Extract the [X, Y] coordinate from the center of the cell holding the provided text.  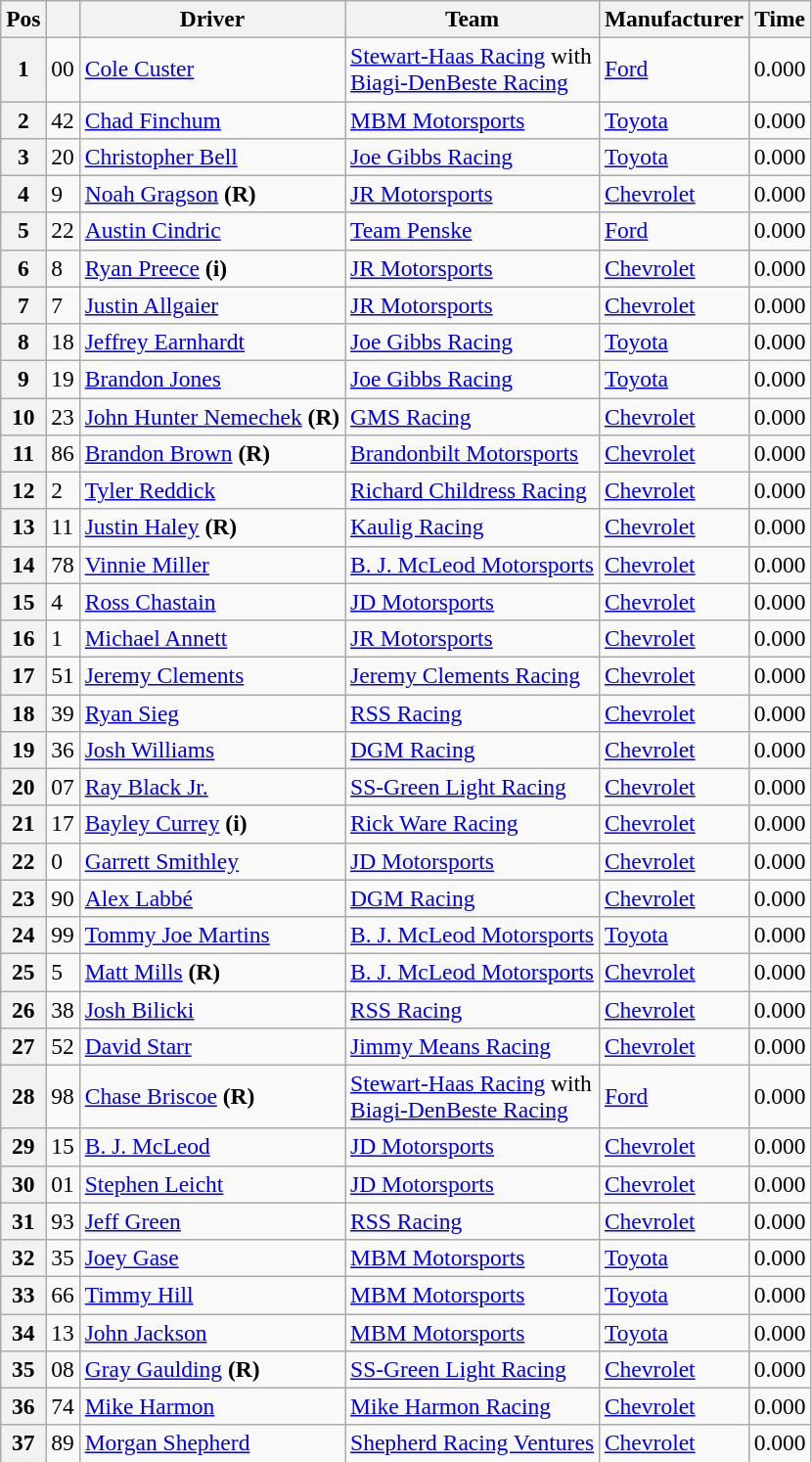
John Hunter Nemechek (R) [211, 416]
Noah Gragson (R) [211, 194]
David Starr [211, 1046]
Matt Mills (R) [211, 972]
Team [473, 19]
Richard Childress Racing [473, 490]
89 [63, 1443]
0 [63, 861]
93 [63, 1221]
Josh Bilicki [211, 1009]
Ryan Sieg [211, 712]
31 [23, 1221]
Justin Allgaier [211, 305]
51 [63, 675]
Brandonbilt Motorsports [473, 453]
27 [23, 1046]
08 [63, 1369]
Manufacturer [673, 19]
39 [63, 712]
98 [63, 1096]
52 [63, 1046]
78 [63, 565]
Jimmy Means Racing [473, 1046]
Brandon Jones [211, 379]
Jeff Green [211, 1221]
Ray Black Jr. [211, 787]
99 [63, 935]
00 [63, 69]
26 [23, 1009]
Cole Custer [211, 69]
Austin Cindric [211, 231]
Jeffrey Earnhardt [211, 342]
30 [23, 1184]
29 [23, 1147]
Morgan Shepherd [211, 1443]
42 [63, 119]
Shepherd Racing Ventures [473, 1443]
12 [23, 490]
Stephen Leicht [211, 1184]
14 [23, 565]
Driver [211, 19]
GMS Racing [473, 416]
Christopher Bell [211, 157]
16 [23, 638]
Alex Labbé [211, 898]
Joey Gase [211, 1257]
3 [23, 157]
07 [63, 787]
Timmy Hill [211, 1295]
Jeremy Clements Racing [473, 675]
B. J. McLeod [211, 1147]
32 [23, 1257]
01 [63, 1184]
Bayley Currey (i) [211, 824]
Brandon Brown (R) [211, 453]
Gray Gaulding (R) [211, 1369]
Ross Chastain [211, 602]
74 [63, 1406]
Pos [23, 19]
6 [23, 268]
34 [23, 1332]
90 [63, 898]
Kaulig Racing [473, 527]
John Jackson [211, 1332]
Mike Harmon [211, 1406]
Michael Annett [211, 638]
Tyler Reddick [211, 490]
Jeremy Clements [211, 675]
Vinnie Miller [211, 565]
21 [23, 824]
86 [63, 453]
33 [23, 1295]
66 [63, 1295]
Justin Haley (R) [211, 527]
Team Penske [473, 231]
Tommy Joe Martins [211, 935]
24 [23, 935]
Rick Ware Racing [473, 824]
25 [23, 972]
38 [63, 1009]
Josh Williams [211, 750]
Chase Briscoe (R) [211, 1096]
Chad Finchum [211, 119]
Garrett Smithley [211, 861]
10 [23, 416]
28 [23, 1096]
Ryan Preece (i) [211, 268]
Mike Harmon Racing [473, 1406]
37 [23, 1443]
Time [780, 19]
